Find where the given text appears and provide that cell's center as [x, y] coordinate. 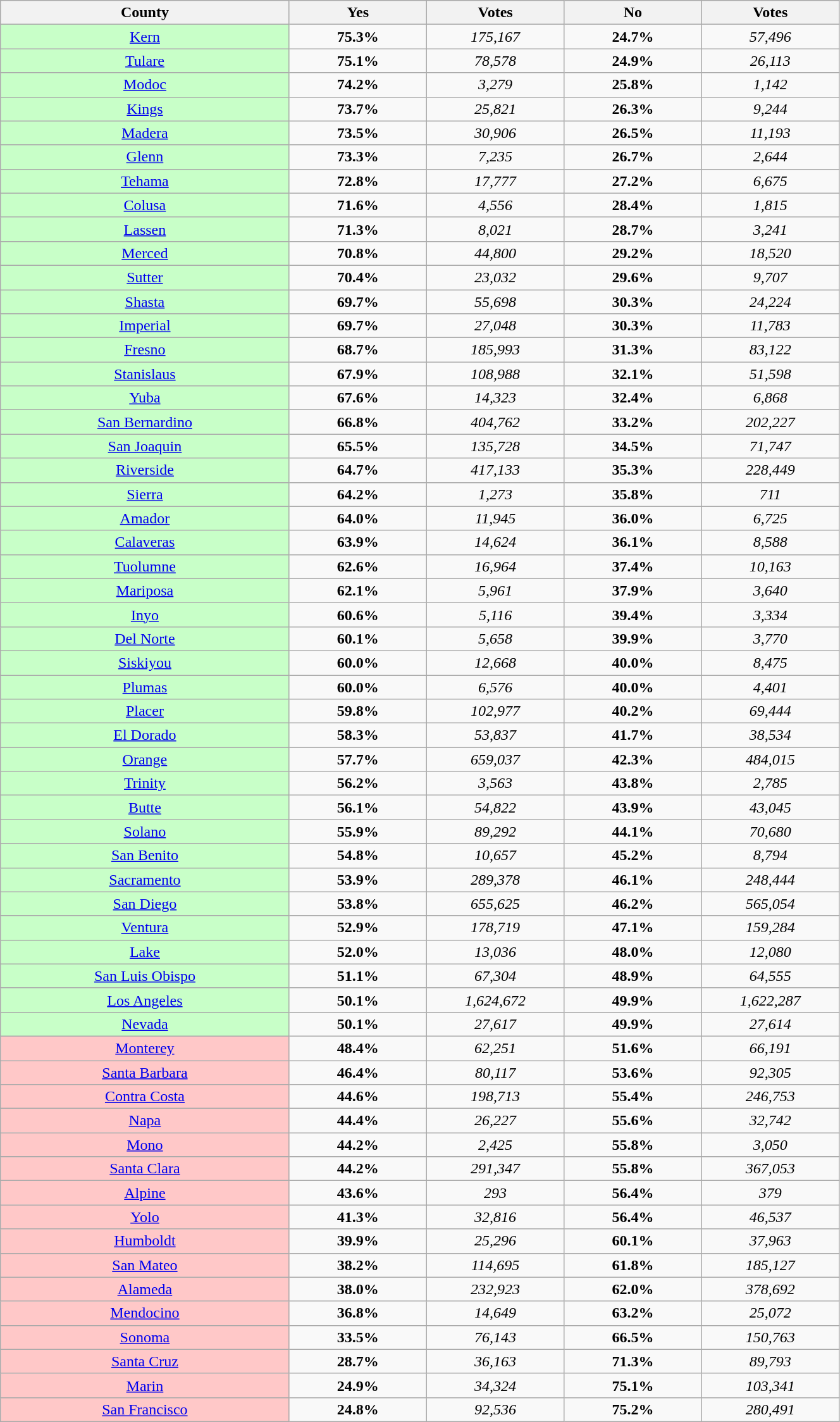
32.1% [633, 374]
35.3% [633, 470]
52.9% [358, 928]
64.7% [358, 470]
66,191 [770, 1048]
64.0% [358, 518]
Tuolumne [145, 566]
27,617 [495, 1024]
2,644 [770, 157]
Humboldt [145, 1241]
59.8% [358, 711]
53.8% [358, 904]
72.8% [358, 181]
54,822 [495, 808]
25,072 [770, 1313]
Kings [145, 109]
63.2% [633, 1313]
33.2% [633, 422]
73.7% [358, 109]
37.4% [633, 566]
Shasta [145, 302]
232,923 [495, 1289]
73.3% [358, 157]
103,341 [770, 1385]
108,988 [495, 374]
62.6% [358, 566]
71,747 [770, 446]
Madera [145, 133]
18,520 [770, 253]
74.2% [358, 85]
66.8% [358, 422]
44.6% [358, 1097]
Stanislaus [145, 374]
62.1% [358, 590]
Solano [145, 832]
56.2% [358, 783]
13,036 [495, 952]
36,163 [495, 1361]
5,116 [495, 614]
55.4% [633, 1097]
65.5% [358, 446]
1,142 [770, 85]
46,537 [770, 1217]
484,015 [770, 759]
89,292 [495, 832]
Santa Cruz [145, 1361]
Sierra [145, 494]
34,324 [495, 1385]
4,401 [770, 687]
35.8% [633, 494]
29.2% [633, 253]
64,555 [770, 976]
Sacramento [145, 880]
83,122 [770, 350]
198,713 [495, 1097]
51.1% [358, 976]
73.5% [358, 133]
7,235 [495, 157]
60.6% [358, 614]
Colusa [145, 205]
Placer [145, 711]
46.2% [633, 904]
62,251 [495, 1048]
202,227 [770, 422]
Inyo [145, 614]
8,475 [770, 663]
30,906 [495, 133]
43.8% [633, 783]
37.9% [633, 590]
24,224 [770, 302]
57.7% [358, 759]
92,536 [495, 1409]
Lake [145, 952]
185,127 [770, 1265]
Monterey [145, 1048]
44.1% [633, 832]
6,576 [495, 687]
70,680 [770, 832]
Marin [145, 1385]
2,785 [770, 783]
48.4% [358, 1048]
61.8% [633, 1265]
293 [495, 1193]
57,496 [770, 37]
39.4% [633, 614]
58.3% [358, 735]
11,783 [770, 326]
Yuba [145, 398]
Amador [145, 518]
38.2% [358, 1265]
24.7% [633, 37]
12,080 [770, 952]
3,279 [495, 85]
Napa [145, 1121]
32,816 [495, 1217]
Sonoma [145, 1337]
3,640 [770, 590]
64.2% [358, 494]
78,578 [495, 61]
Ventura [145, 928]
Siskiyou [145, 663]
5,961 [495, 590]
Santa Barbara [145, 1073]
16,964 [495, 566]
70.4% [358, 277]
San Joaquin [145, 446]
Fresno [145, 350]
36.8% [358, 1313]
228,449 [770, 470]
291,347 [495, 1169]
1,273 [495, 494]
175,167 [495, 37]
711 [770, 494]
9,244 [770, 109]
76,143 [495, 1337]
69,444 [770, 711]
Alpine [145, 1193]
36.0% [633, 518]
33.5% [358, 1337]
Santa Clara [145, 1169]
417,133 [495, 470]
25,821 [495, 109]
159,284 [770, 928]
5,658 [495, 639]
42.3% [633, 759]
44.4% [358, 1121]
Modoc [145, 85]
67.9% [358, 374]
27.2% [633, 181]
El Dorado [145, 735]
24.8% [358, 1409]
11,193 [770, 133]
Sutter [145, 277]
48.0% [633, 952]
San Benito [145, 856]
County [145, 13]
31.3% [633, 350]
378,692 [770, 1289]
Tehama [145, 181]
67.6% [358, 398]
Orange [145, 759]
37,963 [770, 1241]
75.2% [633, 1409]
67,304 [495, 976]
52.0% [358, 952]
25.8% [633, 85]
63.9% [358, 542]
San Diego [145, 904]
62.0% [633, 1289]
27,048 [495, 326]
289,378 [495, 880]
379 [770, 1193]
53.9% [358, 880]
178,719 [495, 928]
655,625 [495, 904]
25,296 [495, 1241]
17,777 [495, 181]
14,649 [495, 1313]
89,793 [770, 1361]
10,657 [495, 856]
Tulare [145, 61]
32,742 [770, 1121]
404,762 [495, 422]
75.3% [358, 37]
8,021 [495, 229]
248,444 [770, 880]
565,054 [770, 904]
1,622,287 [770, 1000]
26,227 [495, 1121]
No [633, 13]
246,753 [770, 1097]
Merced [145, 253]
8,794 [770, 856]
43,045 [770, 808]
6,675 [770, 181]
41.7% [633, 735]
659,037 [495, 759]
51.6% [633, 1048]
55.9% [358, 832]
Kern [145, 37]
26.5% [633, 133]
32.4% [633, 398]
3,770 [770, 639]
23,032 [495, 277]
Mariposa [145, 590]
28.4% [633, 205]
3,334 [770, 614]
Alameda [145, 1289]
43.6% [358, 1193]
8,588 [770, 542]
Calaveras [145, 542]
9,707 [770, 277]
150,763 [770, 1337]
4,556 [495, 205]
135,728 [495, 446]
102,977 [495, 711]
Nevada [145, 1024]
6,725 [770, 518]
1,815 [770, 205]
38.0% [358, 1289]
185,993 [495, 350]
Glenn [145, 157]
38,534 [770, 735]
Yes [358, 13]
68.7% [358, 350]
Plumas [145, 687]
Trinity [145, 783]
12,668 [495, 663]
10,163 [770, 566]
San Bernardino [145, 422]
1,624,672 [495, 1000]
54.8% [358, 856]
3,050 [770, 1145]
280,491 [770, 1409]
44,800 [495, 253]
6,868 [770, 398]
Mendocino [145, 1313]
46.1% [633, 880]
45.2% [633, 856]
36.1% [633, 542]
3,563 [495, 783]
367,053 [770, 1169]
71.6% [358, 205]
51,598 [770, 374]
San Luis Obispo [145, 976]
11,945 [495, 518]
66.5% [633, 1337]
29.6% [633, 277]
70.8% [358, 253]
48.9% [633, 976]
26.3% [633, 109]
Lassen [145, 229]
14,323 [495, 398]
26.7% [633, 157]
Contra Costa [145, 1097]
Yolo [145, 1217]
San Mateo [145, 1265]
53,837 [495, 735]
80,117 [495, 1073]
Del Norte [145, 639]
14,624 [495, 542]
114,695 [495, 1265]
26,113 [770, 61]
Butte [145, 808]
47.1% [633, 928]
53.6% [633, 1073]
55,698 [495, 302]
92,305 [770, 1073]
56.1% [358, 808]
Mono [145, 1145]
34.5% [633, 446]
Riverside [145, 470]
55.6% [633, 1121]
41.3% [358, 1217]
43.9% [633, 808]
Imperial [145, 326]
46.4% [358, 1073]
27,614 [770, 1024]
40.2% [633, 711]
2,425 [495, 1145]
San Francisco [145, 1409]
3,241 [770, 229]
Los Angeles [145, 1000]
